Detect which cell encompasses the target text, then output its [x, y] center coordinate. 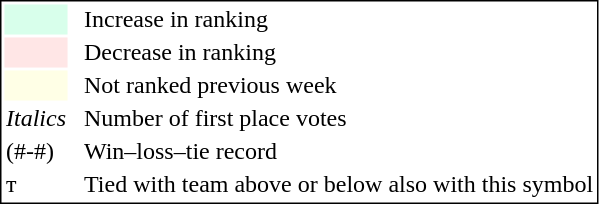
Decrease in ranking [338, 53]
т [36, 185]
Number of first place votes [338, 119]
Increase in ranking [338, 19]
Not ranked previous week [338, 85]
Italics [36, 119]
Tied with team above or below also with this symbol [338, 185]
(#-#) [36, 151]
Win–loss–tie record [338, 151]
